Return (X, Y) of the center of cell containing provided text 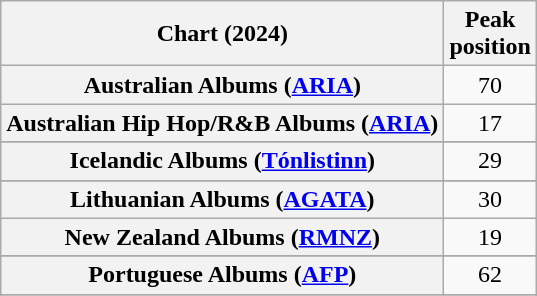
New Zealand Albums (RMNZ) (222, 237)
19 (490, 237)
Peakposition (490, 34)
17 (490, 123)
Lithuanian Albums (AGATA) (222, 199)
30 (490, 199)
29 (490, 161)
70 (490, 85)
Icelandic Albums (Tónlistinn) (222, 161)
Australian Albums (ARIA) (222, 85)
Australian Hip Hop/R&B Albums (ARIA) (222, 123)
Chart (2024) (222, 34)
Portuguese Albums (AFP) (222, 275)
62 (490, 275)
